Provide the [X, Y] coordinate of the cell's center where the given text is located.  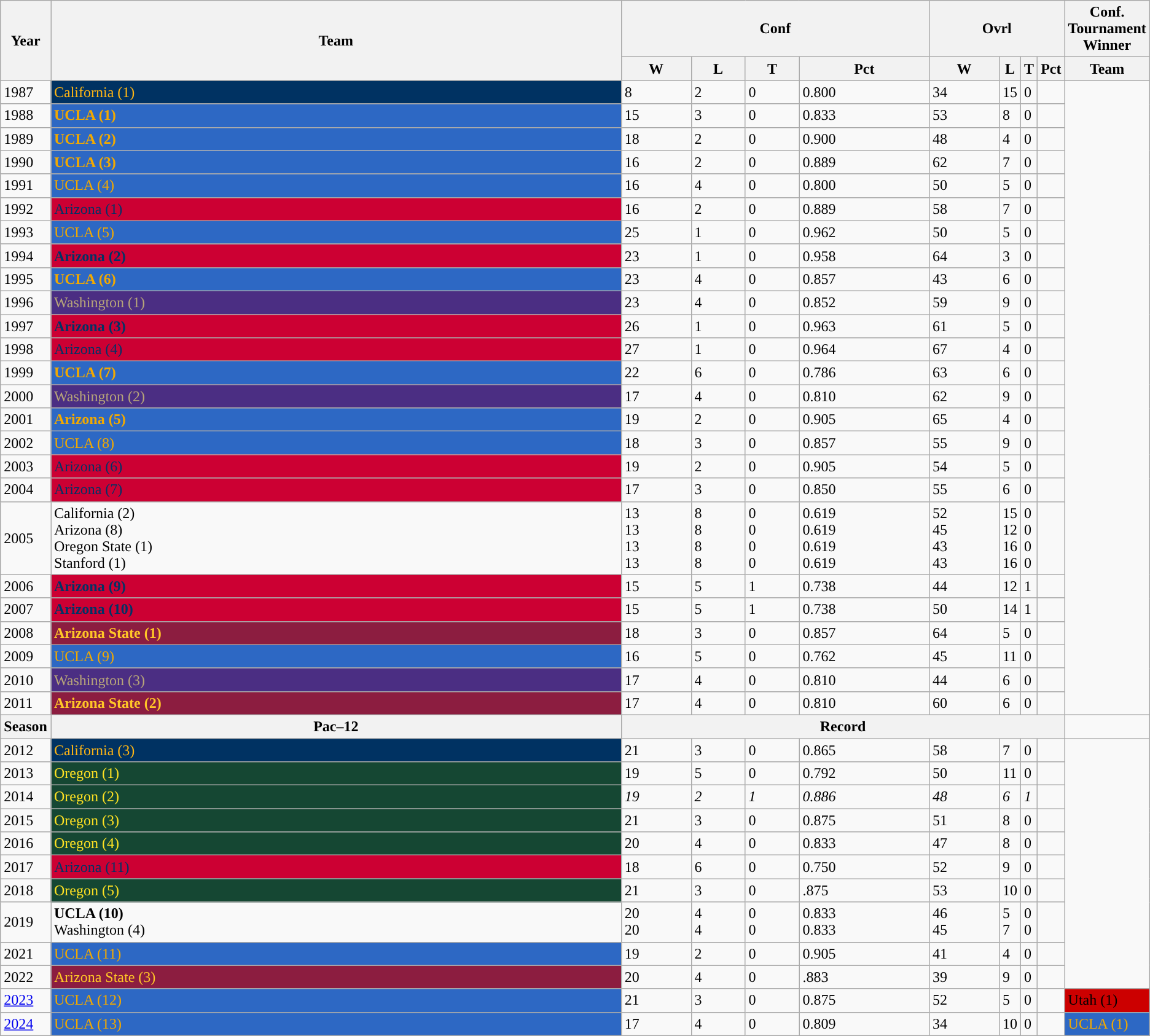
0.6190.6190.6190.619 [864, 538]
Oregon (1) [335, 774]
Arizona State (1) [335, 633]
14 [1010, 610]
51 [964, 820]
1993 [26, 232]
California (2)Arizona (8)Oregon State (1)Stanford (1) [335, 538]
1996 [26, 302]
Record [843, 726]
15121616 [1010, 538]
2020 [656, 922]
Arizona State (3) [335, 977]
0.850 [864, 490]
22 [656, 373]
UCLA (9) [335, 656]
UCLA (5) [335, 232]
Washington (1) [335, 302]
Utah (1) [1107, 1000]
1992 [26, 209]
2018 [26, 890]
.883 [864, 977]
2004 [26, 490]
27 [656, 350]
Conf. Tournament Winner [1107, 29]
0.962 [864, 232]
UCLA (2) [335, 139]
0.900 [864, 139]
Arizona (7) [335, 490]
1998 [26, 350]
45 [964, 656]
Washington (3) [335, 680]
1991 [26, 186]
1997 [26, 326]
2019 [26, 922]
2005 [26, 538]
UCLA (3) [335, 162]
UCLA (12) [335, 1000]
UCLA (8) [335, 443]
2022 [26, 977]
1994 [26, 256]
California (1) [335, 92]
12 [1010, 586]
8888 [718, 538]
Oregon (2) [335, 797]
1999 [26, 373]
Arizona (11) [335, 867]
59 [964, 302]
2024 [26, 1024]
UCLA (10)Washington (4) [335, 922]
Pac–12 [335, 726]
2002 [26, 443]
Washington (2) [335, 396]
0.963 [864, 326]
1987 [26, 92]
0.958 [864, 256]
25 [656, 232]
13131313 [656, 538]
2011 [26, 703]
2013 [26, 774]
2000 [26, 396]
Arizona (6) [335, 466]
1990 [26, 162]
1989 [26, 139]
0.762 [864, 656]
2010 [26, 680]
UCLA (7) [335, 373]
2023 [26, 1000]
2008 [26, 633]
2016 [26, 844]
61 [964, 326]
UCLA (6) [335, 279]
60 [964, 703]
0.750 [864, 867]
0.8330.833 [864, 922]
.875 [864, 890]
2001 [26, 420]
26 [656, 326]
0.886 [864, 797]
UCLA (4) [335, 186]
2015 [26, 820]
Oregon (4) [335, 844]
47 [964, 844]
41 [964, 954]
2006 [26, 586]
2003 [26, 466]
43 [964, 279]
0.792 [864, 774]
2014 [26, 797]
4645 [964, 922]
Arizona (9) [335, 586]
Arizona (4) [335, 350]
Arizona State (2) [335, 703]
54 [964, 466]
UCLA (11) [335, 954]
Season [26, 726]
52454343 [964, 538]
1995 [26, 279]
UCLA (13) [335, 1024]
63 [964, 373]
Arizona (10) [335, 610]
Oregon (5) [335, 890]
Oregon (3) [335, 820]
2009 [26, 656]
39 [964, 977]
0.786 [864, 373]
67 [964, 350]
65 [964, 420]
1988 [26, 116]
Arizona (3) [335, 326]
2012 [26, 750]
2021 [26, 954]
0.964 [864, 350]
Year [26, 41]
2017 [26, 867]
0.809 [864, 1024]
57 [1010, 922]
California (3) [335, 750]
Arizona (5) [335, 420]
0.852 [864, 302]
Arizona (1) [335, 209]
0.865 [864, 750]
Conf [775, 29]
Ovrl [998, 29]
2007 [26, 610]
Arizona (2) [335, 256]
